Identify which cell holds the provided text, then report its [x, y] central coordinate. 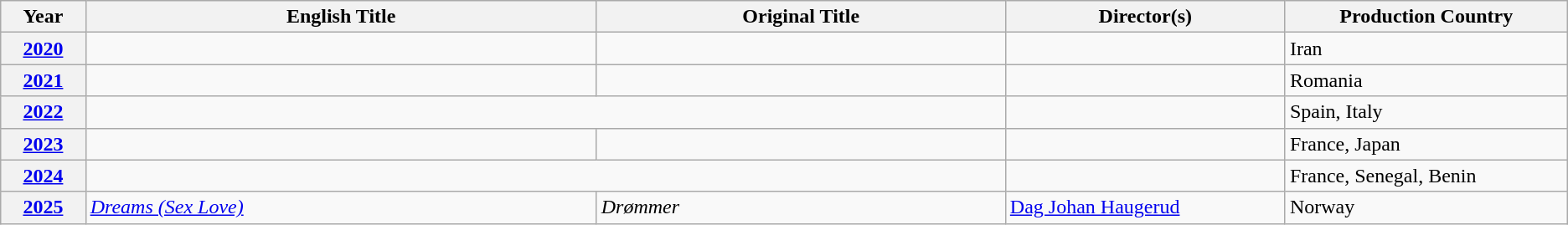
Spain, Italy [1426, 112]
2023 [44, 144]
France, Senegal, Benin [1426, 176]
2024 [44, 176]
Year [44, 17]
Iran [1426, 49]
English Title [341, 17]
2025 [44, 207]
Romania [1426, 80]
2021 [44, 80]
France, Japan [1426, 144]
Dag Johan Haugerud [1145, 207]
2022 [44, 112]
Production Country [1426, 17]
2020 [44, 49]
Drømmer [801, 207]
Original Title [801, 17]
Dreams (Sex Love) [341, 207]
Norway [1426, 207]
Director(s) [1145, 17]
